Capture the cell that displays the provided text and extract its [x, y] central coordinate. 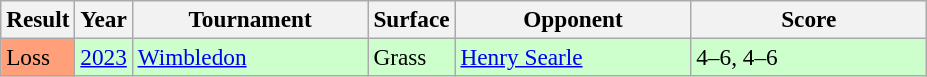
Opponent [573, 19]
Surface [412, 19]
Score [809, 19]
Henry Searle [573, 57]
Year [104, 19]
4–6, 4–6 [809, 57]
Tournament [250, 19]
Grass [412, 57]
2023 [104, 57]
Result [38, 19]
Loss [38, 57]
Wimbledon [250, 57]
